For the text-containing cell, return its midpoint in [x, y] coordinate format. 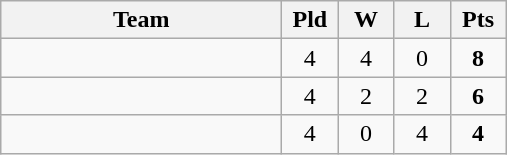
Team [142, 20]
Pts [478, 20]
W [366, 20]
6 [478, 96]
Pld [310, 20]
L [422, 20]
8 [478, 58]
